Return the (x, y) coordinate for the center point of the cell that contains the specified text.  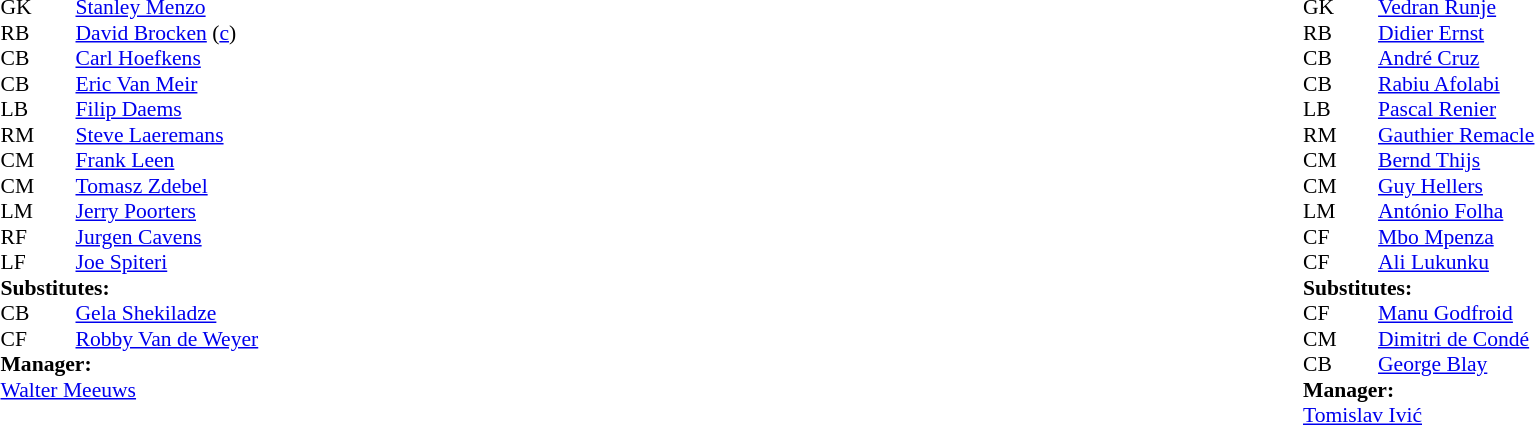
Filip Daems (168, 109)
Carl Hoefkens (168, 59)
Gauthier Remacle (1456, 135)
Bernd Thijs (1456, 161)
Ali Lukunku (1456, 263)
Manu Godfroid (1456, 313)
Didier Ernst (1456, 33)
Frank Leen (168, 161)
Robby Van de Weyer (168, 339)
Jurgen Cavens (168, 237)
RF (19, 237)
George Blay (1456, 365)
Tomasz Zdebel (168, 186)
David Brocken (c) (168, 33)
Walter Meeuws (129, 390)
Pascal Renier (1456, 109)
Rabiu Afolabi (1456, 84)
Eric Van Meir (168, 84)
Jerry Poorters (168, 211)
Dimitri de Condé (1456, 339)
Mbo Mpenza (1456, 237)
António Folha (1456, 211)
Steve Laeremans (168, 135)
Guy Hellers (1456, 186)
LF (19, 263)
Gela Shekiladze (168, 313)
André Cruz (1456, 59)
Joe Spiteri (168, 263)
